Capture the cell that displays the provided text and extract its (X, Y) central coordinate. 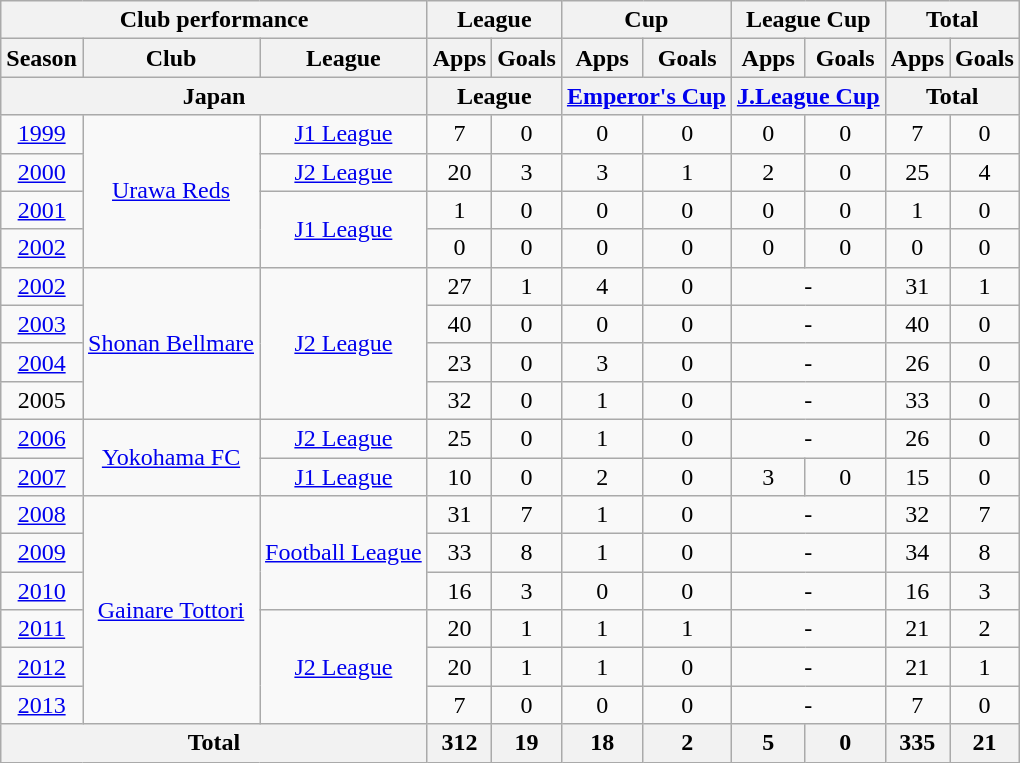
2003 (42, 324)
34 (917, 553)
Japan (214, 96)
Club (170, 58)
League Cup (808, 20)
19 (527, 743)
312 (459, 743)
5 (768, 743)
2006 (42, 438)
Football League (344, 553)
Cup (646, 20)
Season (42, 58)
27 (459, 286)
Emperor's Cup (646, 96)
335 (917, 743)
2013 (42, 705)
Gainare Tottori (170, 610)
2000 (42, 172)
J.League Cup (808, 96)
2008 (42, 515)
1999 (42, 134)
2011 (42, 629)
2009 (42, 553)
2005 (42, 400)
Urawa Reds (170, 191)
18 (602, 743)
2004 (42, 362)
2001 (42, 210)
2010 (42, 591)
Shonan Bellmare (170, 343)
Yokohama FC (170, 457)
2012 (42, 667)
15 (917, 477)
2007 (42, 477)
Club performance (214, 20)
23 (459, 362)
10 (459, 477)
